Provide the [X, Y] coordinate of the cell's center where the given text is located.  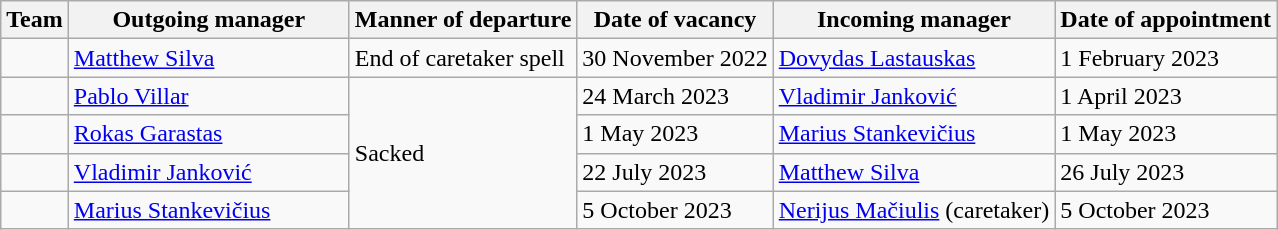
Dovydas Lastauskas [914, 58]
End of caretaker spell [462, 58]
1 February 2023 [1166, 58]
22 July 2023 [675, 172]
Date of appointment [1166, 20]
Incoming manager [914, 20]
Rokas Garastas [208, 134]
Date of vacancy [675, 20]
Manner of departure [462, 20]
Nerijus Mačiulis (caretaker) [914, 210]
Pablo Villar [208, 96]
24 March 2023 [675, 96]
1 April 2023 [1166, 96]
26 July 2023 [1166, 172]
Sacked [462, 153]
Outgoing manager [208, 20]
Team [35, 20]
30 November 2022 [675, 58]
